Identify which cell holds the provided text, then report its (x, y) central coordinate. 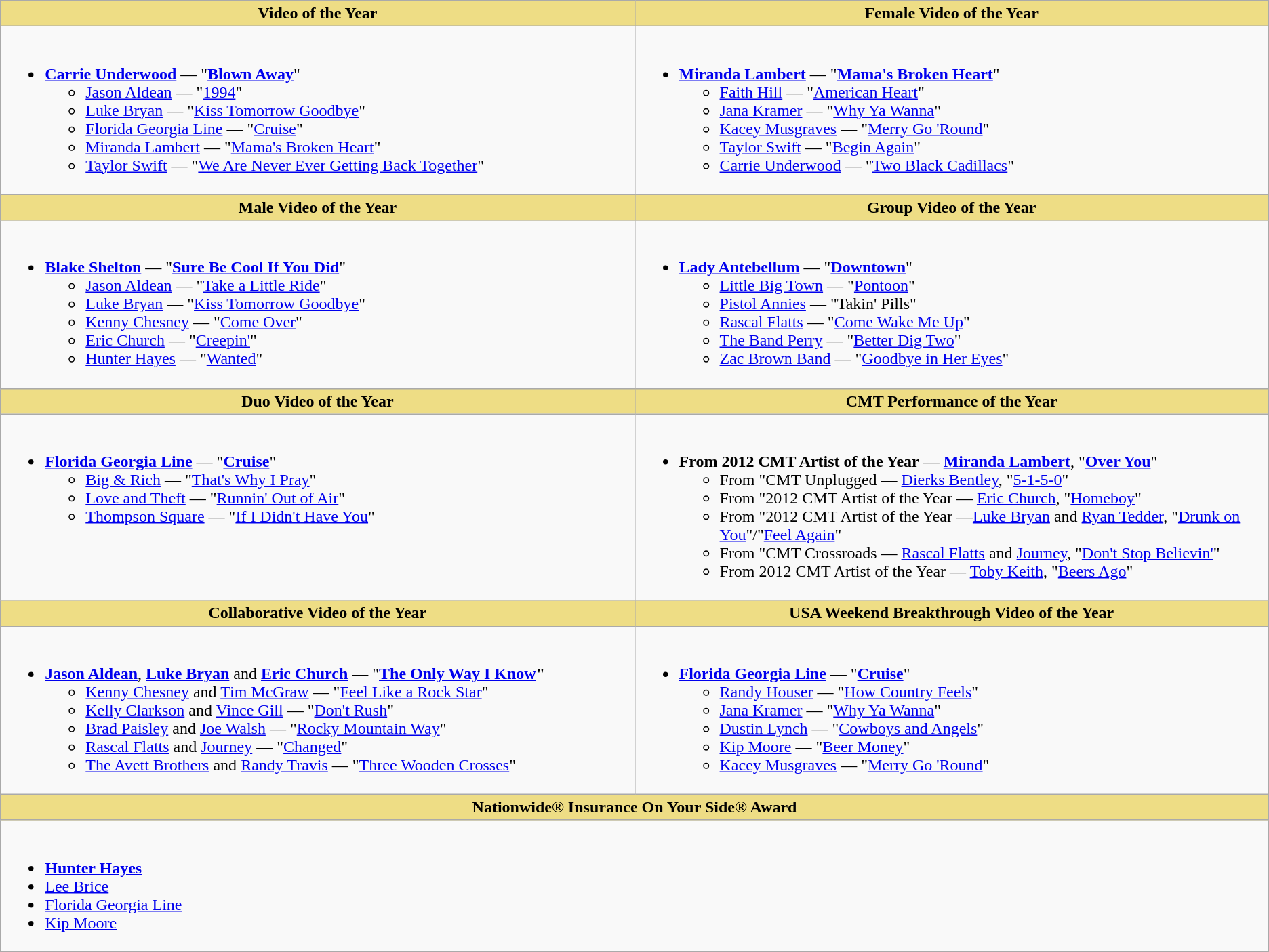
CMT Performance of the Year (952, 401)
Florida Georgia Line — "Cruise"Big & Rich — "That's Why I Pray"Love and Theft — "Runnin' Out of Air"Thompson Square — "If I Didn't Have You" (317, 507)
Nationwide® Insurance On Your Side® Award (634, 807)
Duo Video of the Year (317, 401)
Male Video of the Year (317, 207)
Collaborative Video of the Year (317, 613)
Group Video of the Year (952, 207)
Video of the Year (317, 14)
USA Weekend Breakthrough Video of the Year (952, 613)
Hunter HayesLee BriceFlorida Georgia LineKip Moore (634, 886)
Female Video of the Year (952, 14)
